For the text-containing cell, return its midpoint in [X, Y] coordinate format. 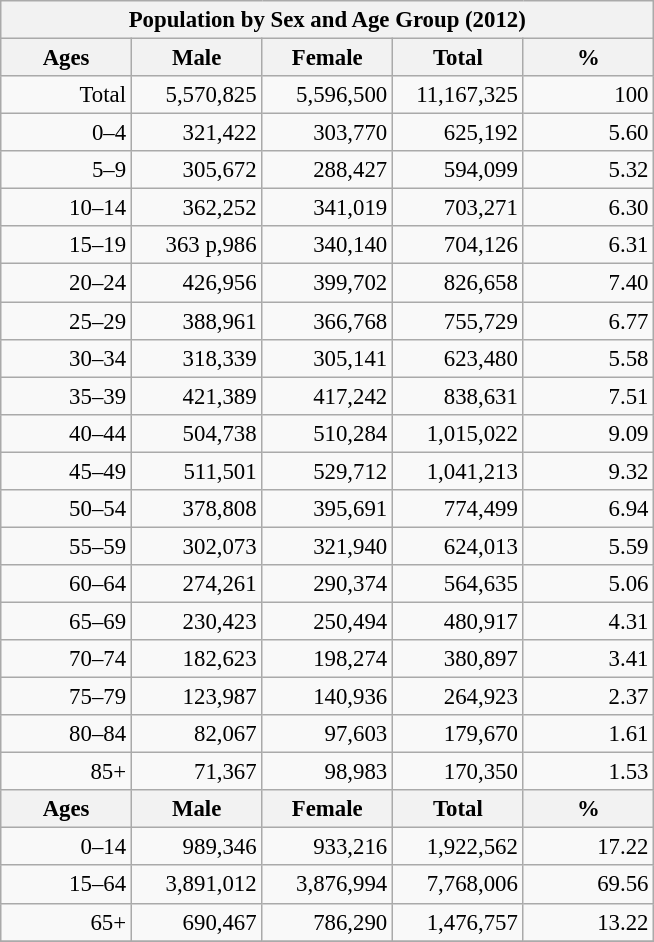
11,167,325 [458, 95]
5.59 [588, 546]
6.77 [588, 321]
989,346 [196, 847]
340,140 [328, 245]
703,271 [458, 208]
5.60 [588, 133]
140,936 [328, 697]
71,367 [196, 772]
98,983 [328, 772]
303,770 [328, 133]
362,252 [196, 208]
82,067 [196, 734]
933,216 [328, 847]
85+ [66, 772]
5.58 [588, 358]
321,940 [328, 546]
623,480 [458, 358]
426,956 [196, 283]
9.32 [588, 471]
5.06 [588, 584]
399,702 [328, 283]
70–74 [66, 659]
182,623 [196, 659]
5–9 [66, 170]
6.94 [588, 509]
388,961 [196, 321]
305,141 [328, 358]
264,923 [458, 697]
25–29 [66, 321]
318,339 [196, 358]
7,768,006 [458, 885]
6.31 [588, 245]
1,041,213 [458, 471]
1.61 [588, 734]
321,422 [196, 133]
786,290 [328, 922]
65+ [66, 922]
504,738 [196, 433]
395,691 [328, 509]
529,712 [328, 471]
97,603 [328, 734]
421,389 [196, 396]
380,897 [458, 659]
1,922,562 [458, 847]
6.30 [588, 208]
250,494 [328, 621]
417,242 [328, 396]
480,917 [458, 621]
Population by Sex and Age Group (2012) [328, 20]
305,672 [196, 170]
69.56 [588, 885]
288,427 [328, 170]
100 [588, 95]
80–84 [66, 734]
5,570,825 [196, 95]
0–4 [66, 133]
13.22 [588, 922]
4.31 [588, 621]
2.37 [588, 697]
10–14 [66, 208]
774,499 [458, 509]
704,126 [458, 245]
755,729 [458, 321]
690,467 [196, 922]
7.40 [588, 283]
0–14 [66, 847]
20–24 [66, 283]
40–44 [66, 433]
290,374 [328, 584]
378,808 [196, 509]
366,768 [328, 321]
15–19 [66, 245]
17.22 [588, 847]
341,019 [328, 208]
625,192 [458, 133]
302,073 [196, 546]
838,631 [458, 396]
179,670 [458, 734]
3,891,012 [196, 885]
170,350 [458, 772]
50–54 [66, 509]
9.09 [588, 433]
45–49 [66, 471]
1,015,022 [458, 433]
35–39 [66, 396]
826,658 [458, 283]
75–79 [66, 697]
55–59 [66, 546]
594,099 [458, 170]
5.32 [588, 170]
363 p,986 [196, 245]
624,013 [458, 546]
7.51 [588, 396]
564,635 [458, 584]
60–64 [66, 584]
65–69 [66, 621]
511,501 [196, 471]
510,284 [328, 433]
3,876,994 [328, 885]
198,274 [328, 659]
30–34 [66, 358]
5,596,500 [328, 95]
1.53 [588, 772]
123,987 [196, 697]
230,423 [196, 621]
274,261 [196, 584]
1,476,757 [458, 922]
15–64 [66, 885]
3.41 [588, 659]
